Search for the cell housing the specified text and yield its (X, Y) center coordinate. 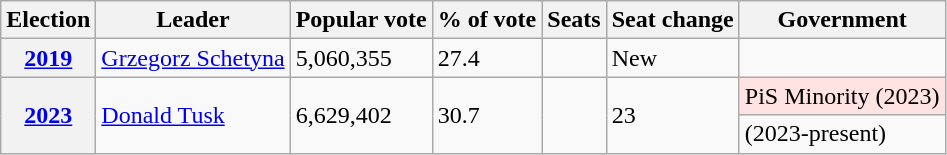
2019 (48, 58)
Seats (574, 20)
6,629,402 (361, 115)
5,060,355 (361, 58)
2023 (48, 115)
Grzegorz Schetyna (193, 58)
New (672, 58)
Popular vote (361, 20)
30.7 (487, 115)
Government (842, 20)
Leader (193, 20)
(2023-present) (842, 134)
27.4 (487, 58)
Seat change (672, 20)
Election (48, 20)
Donald Tusk (193, 115)
PiS Minority (2023) (842, 96)
% of vote (487, 20)
23 (672, 115)
